Locate the cell with the specified text and output its (x, y) center coordinate. 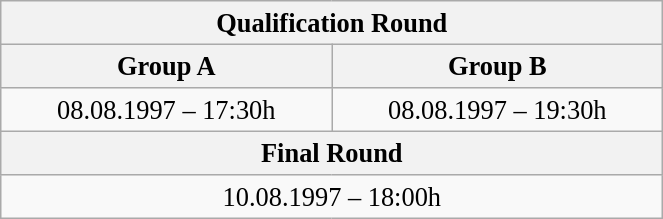
Group A (166, 66)
Qualification Round (332, 22)
Group B (498, 66)
Final Round (332, 153)
10.08.1997 – 18:00h (332, 197)
08.08.1997 – 17:30h (166, 109)
08.08.1997 – 19:30h (498, 109)
